From the cell containing the given text, extract its center point as (x, y) coordinate. 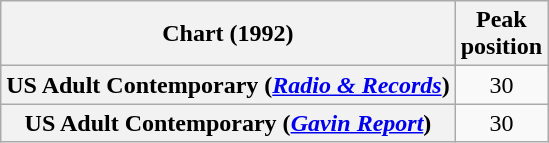
Peakposition (501, 34)
Chart (1992) (228, 34)
US Adult Contemporary (Radio & Records) (228, 85)
US Adult Contemporary (Gavin Report) (228, 123)
